Search for the cell housing the specified text and yield its (x, y) center coordinate. 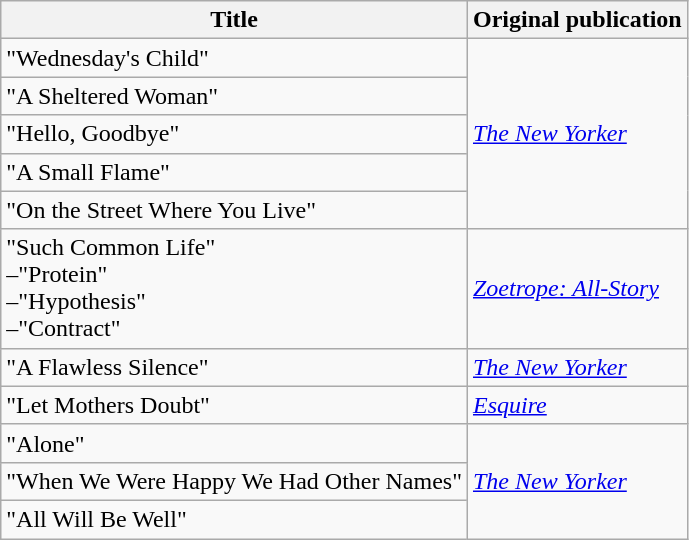
"A Flawless Silence" (234, 367)
Esquire (577, 405)
"A Sheltered Woman" (234, 96)
"A Small Flame" (234, 172)
"Alone" (234, 443)
Zoetrope: All-Story (577, 288)
"When We Were Happy We Had Other Names" (234, 481)
"On the Street Where You Live" (234, 210)
Original publication (577, 20)
"All Will Be Well" (234, 519)
Title (234, 20)
"Hello, Goodbye" (234, 134)
"Let Mothers Doubt" (234, 405)
"Such Common Life"–"Protein"–"Hypothesis"–"Contract" (234, 288)
"Wednesday's Child" (234, 58)
